Return the [X, Y] coordinate for the center point of the cell that contains the specified text.  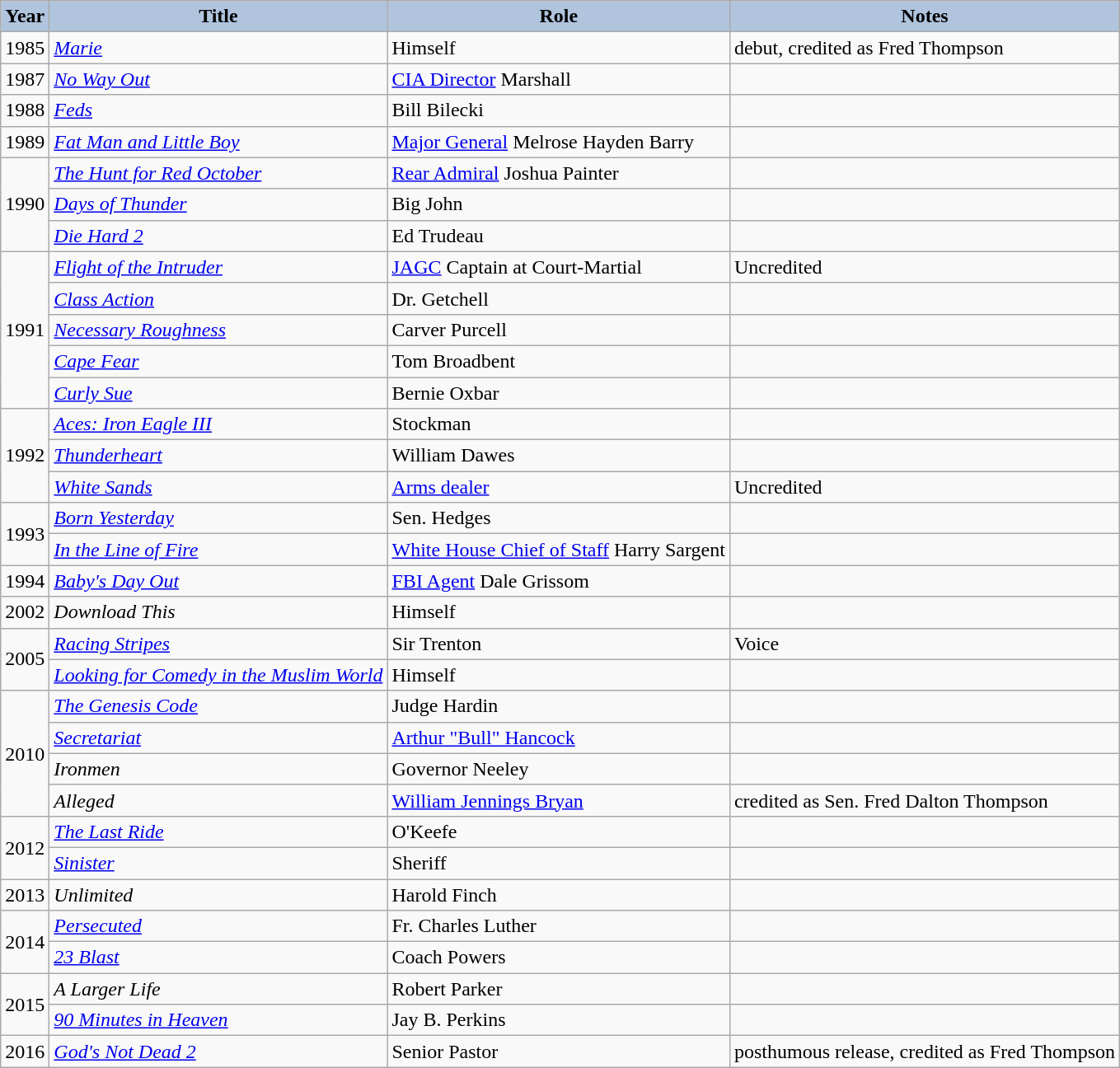
Stockman [559, 424]
Cape Fear [218, 361]
1991 [25, 330]
1993 [25, 534]
Flight of the Intruder [218, 267]
2013 [25, 894]
Ed Trudeau [559, 236]
2012 [25, 847]
Role [559, 16]
In the Line of Fire [218, 550]
A Larger Life [218, 989]
Persecuted [218, 926]
Coach Powers [559, 958]
Baby's Day Out [218, 581]
2005 [25, 659]
The Last Ride [218, 831]
Dr. Getchell [559, 298]
debut, credited as Fred Thompson [925, 48]
1989 [25, 142]
23 Blast [218, 958]
CIA Director Marshall [559, 79]
Days of Thunder [218, 204]
No Way Out [218, 79]
Curly Sue [218, 393]
O'Keefe [559, 831]
Big John [559, 204]
Arthur "Bull" Hancock [559, 738]
Sen. Hedges [559, 518]
Marie [218, 48]
Feds [218, 110]
Fr. Charles Luther [559, 926]
posthumous release, credited as Fred Thompson [925, 1052]
Ironmen [218, 769]
Year [25, 16]
Tom Broadbent [559, 361]
Fat Man and Little Boy [218, 142]
The Genesis Code [218, 706]
Class Action [218, 298]
1992 [25, 456]
White Sands [218, 487]
Sir Trenton [559, 644]
Rear Admiral Joshua Painter [559, 173]
Title [218, 16]
2015 [25, 1005]
1988 [25, 110]
Jay B. Perkins [559, 1020]
1994 [25, 581]
Major General Melrose Hayden Barry [559, 142]
credited as Sen. Fred Dalton Thompson [925, 800]
Bill Bilecki [559, 110]
William Dawes [559, 456]
Voice [925, 644]
1985 [25, 48]
JAGC Captain at Court-Martial [559, 267]
Necessary Roughness [218, 330]
90 Minutes in Heaven [218, 1020]
William Jennings Bryan [559, 800]
Secretariat [218, 738]
God's Not Dead 2 [218, 1052]
Sinister [218, 863]
Judge Hardin [559, 706]
2014 [25, 942]
Notes [925, 16]
Bernie Oxbar [559, 393]
1990 [25, 204]
Carver Purcell [559, 330]
The Hunt for Red October [218, 173]
FBI Agent Dale Grissom [559, 581]
Born Yesterday [218, 518]
2016 [25, 1052]
Unlimited [218, 894]
2002 [25, 612]
Download This [218, 612]
Senior Pastor [559, 1052]
1987 [25, 79]
Robert Parker [559, 989]
Thunderheart [218, 456]
Harold Finch [559, 894]
Alleged [218, 800]
Sheriff [559, 863]
Aces: Iron Eagle III [218, 424]
Racing Stripes [218, 644]
Arms dealer [559, 487]
Looking for Comedy in the Muslim World [218, 675]
Governor Neeley [559, 769]
Die Hard 2 [218, 236]
2010 [25, 753]
White House Chief of Staff Harry Sargent [559, 550]
